Provide the [X, Y] coordinate of the cell's center where the given text is located.  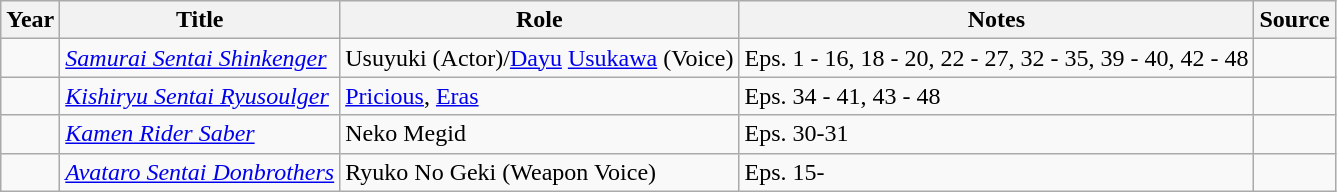
Avataro Sentai Donbrothers [200, 172]
Ryuko No Geki (Weapon Voice) [540, 172]
Pricious, Eras [540, 96]
Notes [996, 20]
Samurai Sentai Shinkenger [200, 58]
Kishiryu Sentai Ryusoulger [200, 96]
Eps. 30-31 [996, 134]
Eps. 34 - 41, 43 - 48 [996, 96]
Role [540, 20]
Kamen Rider Saber [200, 134]
Source [1294, 20]
Eps. 1 - 16, 18 - 20, 22 - 27, 32 - 35, 39 - 40, 42 - 48 [996, 58]
Title [200, 20]
Usuyuki (Actor)/Dayu Usukawa (Voice) [540, 58]
Eps. 15- [996, 172]
Year [30, 20]
Neko Megid [540, 134]
